Scan for the cell matching the given text and deliver its [x, y] coordinate at center. 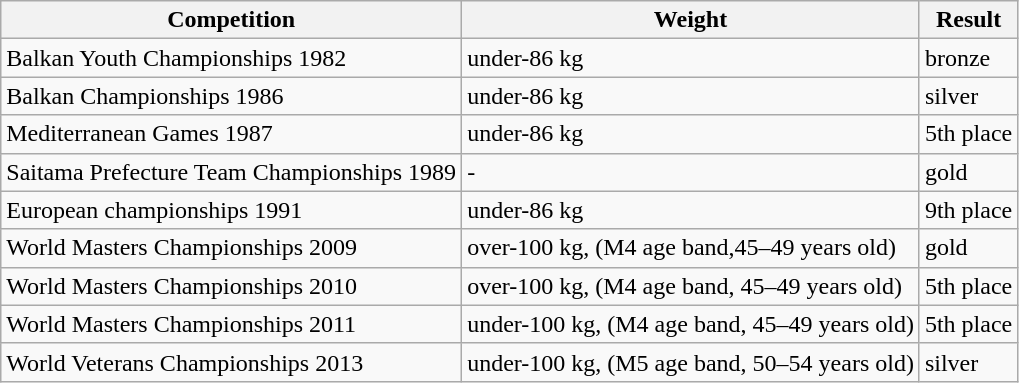
World Veterans Championships 2013 [232, 362]
Saitama Prefecture Team Championships 1989 [232, 172]
over-100 kg, (M4 age band,45–49 years old) [691, 248]
over-100 kg, (M4 age band, 45–49 years old) [691, 286]
bronze [968, 58]
- [691, 172]
World Masters Championships 2010 [232, 286]
9th place [968, 210]
Result [968, 20]
Weight [691, 20]
under-100 kg, (M4 age band, 45–49 years old) [691, 324]
Balkan Championships 1986 [232, 96]
Mediterranean Games 1987 [232, 134]
Balkan Youth Championships 1982 [232, 58]
World Masters Championships 2009 [232, 248]
Competition [232, 20]
under-100 kg, (M5 age band, 50–54 years old) [691, 362]
European championships 1991 [232, 210]
World Masters Championships 2011 [232, 324]
